Determine the [X, Y] coordinate at the center of the cell enclosing the given text.  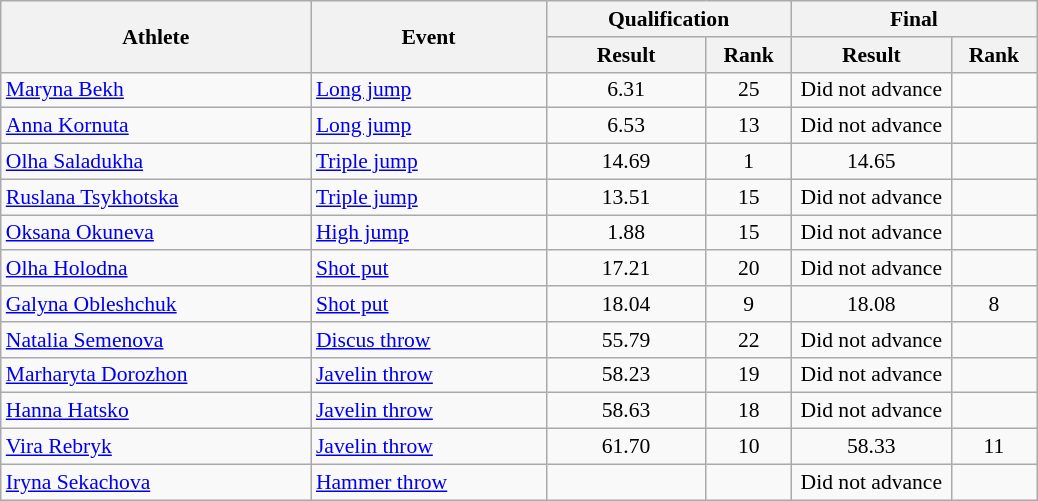
18.08 [871, 304]
Natalia Semenova [156, 340]
9 [748, 304]
25 [748, 90]
Hammer throw [428, 482]
58.63 [626, 411]
Event [428, 36]
22 [748, 340]
14.65 [871, 162]
58.33 [871, 447]
Qualification [668, 19]
Marharyta Dorozhon [156, 375]
Iryna Sekachova [156, 482]
6.53 [626, 126]
18 [748, 411]
Galyna Obleshchuk [156, 304]
13.51 [626, 197]
10 [748, 447]
20 [748, 269]
19 [748, 375]
Athlete [156, 36]
Hanna Hatsko [156, 411]
Ruslana Tsykhotska [156, 197]
Discus throw [428, 340]
14.69 [626, 162]
Anna Kornuta [156, 126]
1.88 [626, 233]
Maryna Bekh [156, 90]
13 [748, 126]
58.23 [626, 375]
Oksana Okuneva [156, 233]
18.04 [626, 304]
55.79 [626, 340]
Final [914, 19]
8 [994, 304]
Olha Saladukha [156, 162]
11 [994, 447]
1 [748, 162]
High jump [428, 233]
Vira Rebryk [156, 447]
Olha Holodna [156, 269]
61.70 [626, 447]
6.31 [626, 90]
17.21 [626, 269]
